Detect which cell encompasses the target text, then output its [X, Y] center coordinate. 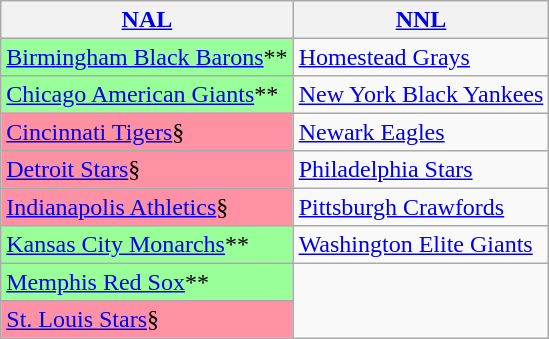
Indianapolis Athletics§ [147, 206]
NNL [421, 20]
Chicago American Giants** [147, 94]
Detroit Stars§ [147, 170]
New York Black Yankees [421, 94]
Washington Elite Giants [421, 244]
Cincinnati Tigers§ [147, 132]
Philadelphia Stars [421, 170]
Newark Eagles [421, 132]
Memphis Red Sox** [147, 282]
Pittsburgh Crawfords [421, 206]
Birmingham Black Barons** [147, 56]
NAL [147, 20]
Homestead Grays [421, 56]
Kansas City Monarchs** [147, 244]
St. Louis Stars§ [147, 318]
